From the cell containing the given text, extract its center point as [X, Y] coordinate. 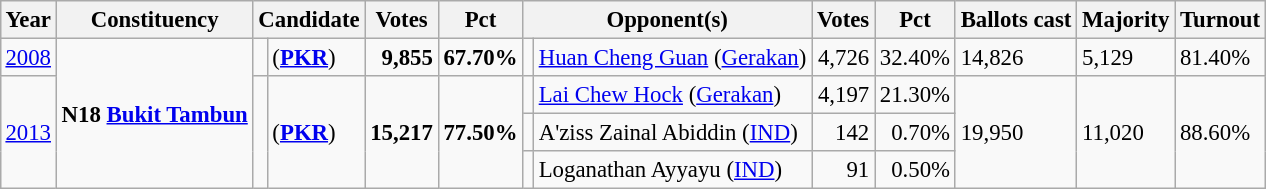
32.40% [916, 57]
N18 Bukit Tambun [154, 113]
Candidate [309, 20]
14,826 [1016, 57]
19,950 [1016, 132]
77.50% [480, 132]
9,855 [402, 57]
142 [844, 133]
21.30% [916, 95]
Year [28, 20]
Opponent(s) [668, 20]
2008 [28, 57]
4,197 [844, 95]
81.40% [1220, 57]
88.60% [1220, 132]
0.50% [916, 170]
0.70% [916, 133]
5,129 [1126, 57]
91 [844, 170]
Ballots cast [1016, 20]
Huan Cheng Guan (Gerakan) [672, 57]
2013 [28, 132]
11,020 [1126, 132]
67.70% [480, 57]
A'ziss Zainal Abiddin (IND) [672, 133]
Majority [1126, 20]
Turnout [1220, 20]
15,217 [402, 132]
Loganathan Ayyayu (IND) [672, 170]
4,726 [844, 57]
Lai Chew Hock (Gerakan) [672, 95]
Constituency [154, 20]
